Return [x, y] of the center of cell containing provided text 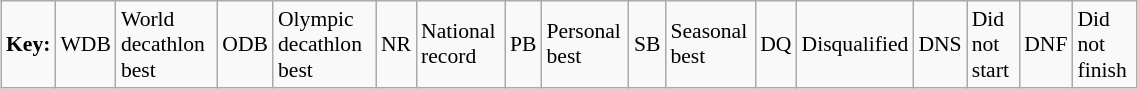
World decathlon best [166, 44]
Did not start [993, 44]
Personal best [584, 44]
National record [460, 44]
DQ [776, 44]
Olympic decathlon best [324, 44]
Did not finish [1104, 44]
ODB [245, 44]
Disqualified [856, 44]
DNF [1046, 44]
SB [648, 44]
Seasonal best [710, 44]
NR [396, 44]
WDB [85, 44]
PB [524, 44]
Key: [28, 44]
DNS [940, 44]
